Capture the cell that displays the provided text and extract its [X, Y] central coordinate. 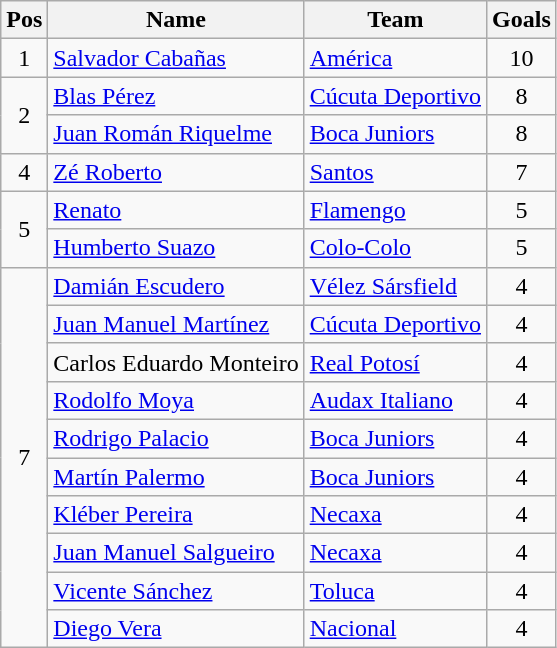
Team [395, 20]
Goals [522, 20]
Humberto Suazo [176, 248]
Juan Manuel Martínez [176, 324]
Rodolfo Moya [176, 400]
Damián Escudero [176, 286]
1 [24, 58]
Santos [395, 172]
Name [176, 20]
Flamengo [395, 210]
Rodrigo Palacio [176, 438]
Juan Román Riquelme [176, 134]
Toluca [395, 591]
Blas Pérez [176, 96]
Renato [176, 210]
Real Potosí [395, 362]
Kléber Pereira [176, 515]
Juan Manuel Salgueiro [176, 553]
Colo-Colo [395, 248]
Carlos Eduardo Monteiro [176, 362]
América [395, 58]
10 [522, 58]
Zé Roberto [176, 172]
2 [24, 115]
Pos [24, 20]
Vélez Sársfield [395, 286]
Vicente Sánchez [176, 591]
Martín Palermo [176, 477]
Diego Vera [176, 629]
Salvador Cabañas [176, 58]
Nacional [395, 629]
Audax Italiano [395, 400]
